For the text-containing cell, return its midpoint in [x, y] coordinate format. 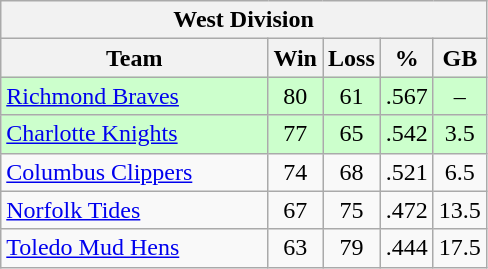
77 [296, 134]
67 [296, 210]
Toledo Mud Hens [134, 248]
Norfolk Tides [134, 210]
13.5 [460, 210]
17.5 [460, 248]
65 [351, 134]
Win [296, 58]
.472 [406, 210]
– [460, 96]
80 [296, 96]
Charlotte Knights [134, 134]
63 [296, 248]
Columbus Clippers [134, 172]
61 [351, 96]
.444 [406, 248]
.542 [406, 134]
74 [296, 172]
Loss [351, 58]
Team [134, 58]
3.5 [460, 134]
% [406, 58]
6.5 [460, 172]
79 [351, 248]
West Division [244, 20]
Richmond Braves [134, 96]
GB [460, 58]
68 [351, 172]
.567 [406, 96]
.521 [406, 172]
75 [351, 210]
